Output the [X, Y] coordinate of the center of the cell containing the given text.  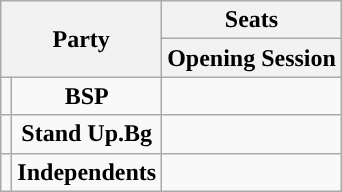
BSP [87, 96]
Seats [252, 20]
Stand Up.Bg [87, 134]
Independents [87, 172]
Party [82, 39]
Opening Session [252, 58]
